Pinpoint the cell where the given text exists, returning its (x, y) midpoint coordinate. 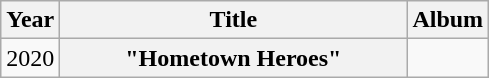
Title (234, 20)
Album (448, 20)
2020 (30, 58)
"Hometown Heroes" (234, 58)
Year (30, 20)
